Search for the cell housing the specified text and yield its [x, y] center coordinate. 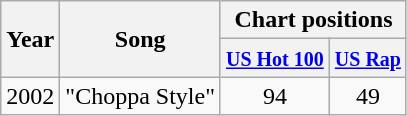
"Choppa Style" [140, 96]
US Rap [368, 58]
US Hot 100 [274, 58]
94 [274, 96]
Chart positions [313, 20]
49 [368, 96]
Year [30, 39]
2002 [30, 96]
Song [140, 39]
